Scan for the cell matching the given text and deliver its (X, Y) coordinate at center. 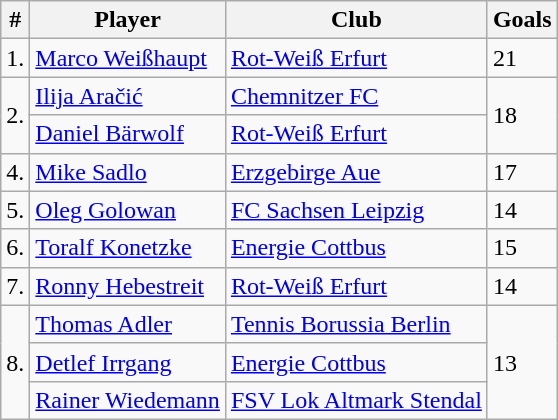
4. (16, 172)
Tennis Borussia Berlin (356, 324)
Goals (522, 20)
21 (522, 58)
2. (16, 115)
FSV Lok Altmark Stendal (356, 400)
7. (16, 286)
Ronny Hebestreit (128, 286)
5. (16, 210)
17 (522, 172)
Player (128, 20)
Erzgebirge Aue (356, 172)
Marco Weißhaupt (128, 58)
18 (522, 115)
Club (356, 20)
Detlef Irrgang (128, 362)
Mike Sadlo (128, 172)
Thomas Adler (128, 324)
# (16, 20)
6. (16, 248)
Daniel Bärwolf (128, 134)
Rainer Wiedemann (128, 400)
15 (522, 248)
13 (522, 362)
Toralf Konetzke (128, 248)
Oleg Golowan (128, 210)
Chemnitzer FC (356, 96)
8. (16, 362)
1. (16, 58)
Ilija Aračić (128, 96)
FC Sachsen Leipzig (356, 210)
